From the cell containing the given text, extract its center point as (X, Y) coordinate. 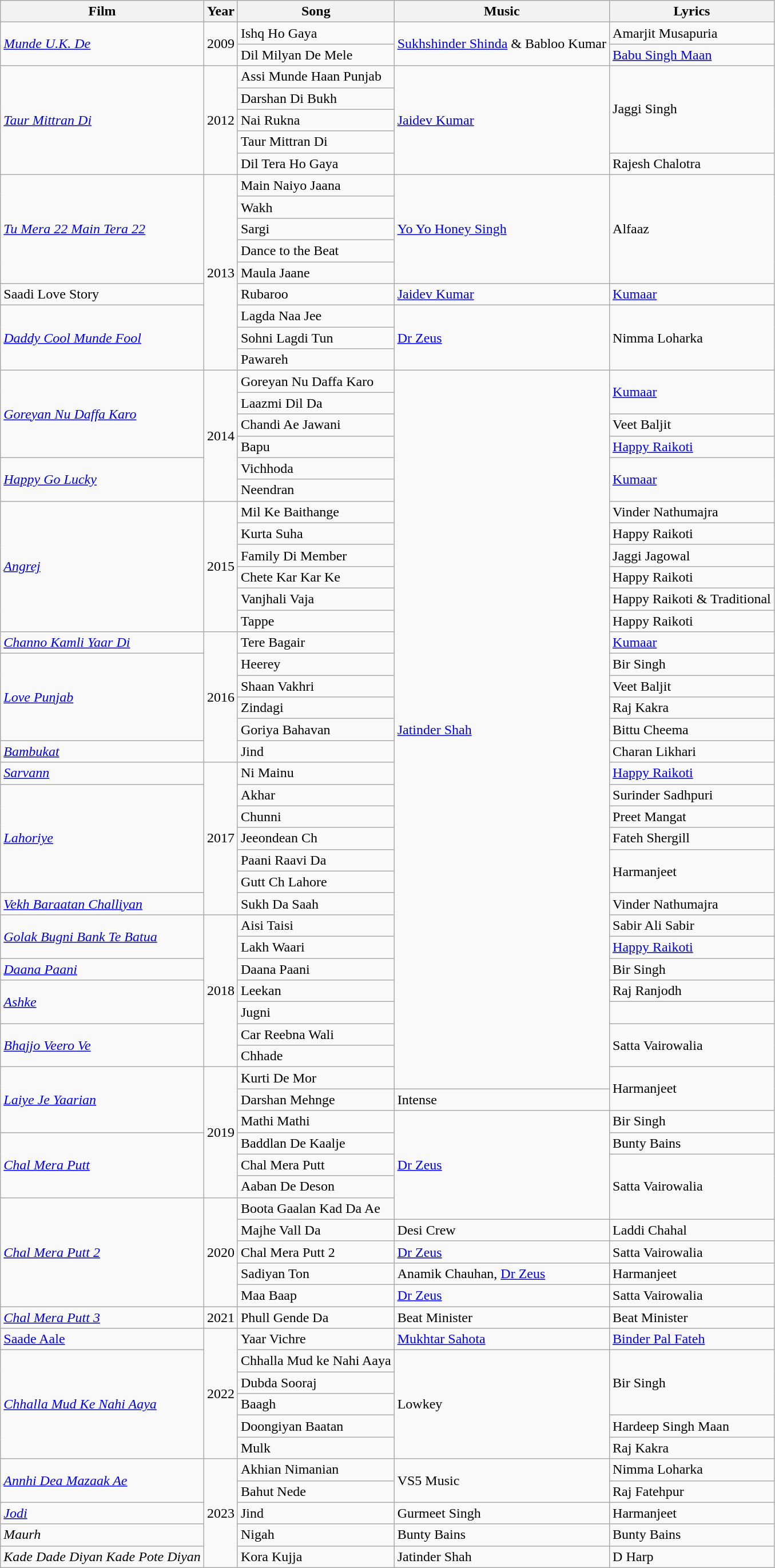
Binder Pal Fateh (692, 1339)
2009 (221, 44)
Saadi Love Story (102, 295)
Sadiyan Ton (316, 1273)
Channo Kamli Yaar Di (102, 643)
Bhajjo Veero Ve (102, 1045)
Ishq Ho Gaya (316, 33)
2015 (221, 566)
Jodi (102, 1513)
Preet Mangat (692, 817)
Maula Jaane (316, 273)
Year (221, 11)
Kurta Suha (316, 534)
Chandi Ae Jawani (316, 425)
Lahoriye (102, 838)
2022 (221, 1394)
Maa Baap (316, 1295)
Heerey (316, 664)
Raj Ranjodh (692, 991)
Bambukat (102, 751)
Boota Gaalan Kad Da Ae (316, 1208)
Vekh Baraatan Challiyan (102, 904)
Song (316, 11)
Desi Crew (502, 1230)
Lyrics (692, 11)
Darshan Di Bukh (316, 98)
Mil Ke Baithange (316, 512)
Amarjit Musapuria (692, 33)
Bapu (316, 447)
Jugni (316, 1013)
2013 (221, 272)
Happy Raikoti & Traditional (692, 599)
Baddlan De Kaalje (316, 1143)
Lagda Naa Jee (316, 316)
Tu Mera 22 Main Tera 22 (102, 229)
Intense (502, 1100)
Shaan Vakhri (316, 686)
Rubaroo (316, 295)
Anamik Chauhan, Dr Zeus (502, 1273)
Mulk (316, 1448)
Sarvann (102, 773)
Sabir Ali Sabir (692, 925)
Charan Likhari (692, 751)
2018 (221, 990)
Baagh (316, 1404)
Jaggi Singh (692, 109)
Happy Go Lucky (102, 479)
Mukhtar Sahota (502, 1339)
Bittu Cheema (692, 730)
Hardeep Singh Maan (692, 1426)
Chunni (316, 817)
Main Naiyo Jaana (316, 185)
Dubda Sooraj (316, 1383)
Dil Milyan De Mele (316, 55)
D Harp (692, 1557)
Love Punjab (102, 697)
Majhe Vall Da (316, 1230)
Alfaaz (692, 229)
Kurti De Mor (316, 1078)
Leekan (316, 991)
Assi Munde Haan Punjab (316, 77)
Bahut Nede (316, 1491)
Daddy Cool Munde Fool (102, 338)
Chete Kar Kar Ke (316, 577)
Doongiyan Baatan (316, 1426)
Wakh (316, 207)
Laddi Chahal (692, 1230)
Chhalla Mud Ke Nahi Aaya (102, 1404)
VS5 Music (502, 1481)
Sukhshinder Shinda & Babloo Kumar (502, 44)
Chhade (316, 1056)
2014 (221, 436)
2020 (221, 1252)
Golak Bugni Bank Te Batua (102, 936)
Goriya Bahavan (316, 730)
Aaban De Deson (316, 1187)
Family Di Member (316, 555)
Film (102, 11)
Paani Raavi Da (316, 860)
Ni Mainu (316, 773)
2023 (221, 1513)
2012 (221, 120)
Yo Yo Honey Singh (502, 229)
Vanjhali Vaja (316, 599)
Jaggi Jagowal (692, 555)
Nigah (316, 1535)
Zindagi (316, 708)
Tappe (316, 620)
Gurmeet Singh (502, 1513)
Surinder Sadhpuri (692, 795)
Dil Tera Ho Gaya (316, 164)
Chal Mera Putt 3 (102, 1317)
Angrej (102, 566)
Akhar (316, 795)
Darshan Mehnge (316, 1100)
Ashke (102, 1002)
Car Reebna Wali (316, 1034)
2017 (221, 838)
2021 (221, 1317)
Lakh Waari (316, 947)
Mathi Mathi (316, 1121)
Akhian Nimanian (316, 1470)
Dance to the Beat (316, 250)
Kade Dade Diyan Kade Pote Diyan (102, 1557)
Aisi Taisi (316, 925)
Fateh Shergill (692, 838)
Saade Aale (102, 1339)
Tere Bagair (316, 643)
Gutt Ch Lahore (316, 882)
Laazmi Dil Da (316, 403)
Laiye Je Yaarian (102, 1100)
Vichhoda (316, 468)
Rajesh Chalotra (692, 164)
Sohni Lagdi Tun (316, 338)
Munde U.K. De (102, 44)
Sargi (316, 229)
Babu Singh Maan (692, 55)
Annhi Dea Mazaak Ae (102, 1481)
Nai Rukna (316, 120)
Kora Kujja (316, 1557)
2019 (221, 1132)
Phull Gende Da (316, 1317)
Neendran (316, 490)
2016 (221, 697)
Sukh Da Saah (316, 904)
Jeeondean Ch (316, 838)
Pawareh (316, 360)
Music (502, 11)
Chhalla Mud ke Nahi Aaya (316, 1361)
Raj Fatehpur (692, 1491)
Maurh (102, 1535)
Lowkey (502, 1404)
Yaar Vichre (316, 1339)
